Provide the [x, y] coordinate of the cell's center where the given text is located.  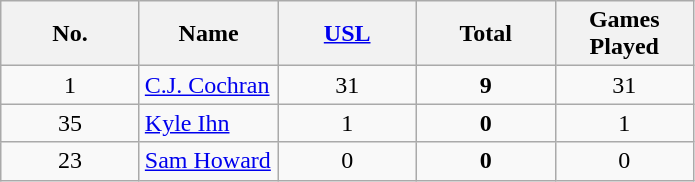
Games Played [624, 34]
Name [208, 34]
Sam Howard [208, 161]
9 [486, 85]
C.J. Cochran [208, 85]
Total [486, 34]
35 [70, 123]
USL [348, 34]
Kyle Ihn [208, 123]
No. [70, 34]
23 [70, 161]
